From the cell containing the given text, extract its center point as (X, Y) coordinate. 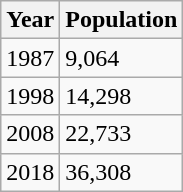
22,733 (122, 134)
2018 (30, 172)
1987 (30, 58)
36,308 (122, 172)
Year (30, 20)
1998 (30, 96)
Population (122, 20)
9,064 (122, 58)
14,298 (122, 96)
2008 (30, 134)
